Return the (X, Y) coordinate for the center point of the cell that contains the specified text.  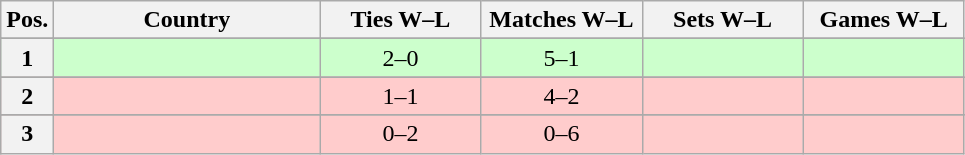
5–1 (562, 58)
Pos. (28, 20)
Country (187, 20)
3 (28, 134)
Ties W–L (400, 20)
Sets W–L (722, 20)
0–6 (562, 134)
Matches W–L (562, 20)
0–2 (400, 134)
1 (28, 58)
4–2 (562, 96)
1–1 (400, 96)
2 (28, 96)
2–0 (400, 58)
Games W–L (884, 20)
